Determine the [x, y] coordinate at the center of the cell enclosing the given text.  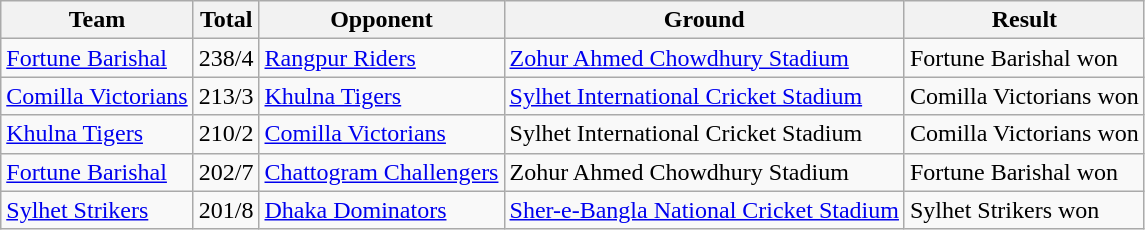
Sylhet Strikers won [1024, 210]
238/4 [226, 58]
Chattogram Challengers [382, 172]
Rangpur Riders [382, 58]
Opponent [382, 20]
201/8 [226, 210]
Total [226, 20]
210/2 [226, 134]
202/7 [226, 172]
Team [97, 20]
Result [1024, 20]
213/3 [226, 96]
Dhaka Dominators [382, 210]
Sylhet Strikers [97, 210]
Ground [704, 20]
Sher-e-Bangla National Cricket Stadium [704, 210]
